Locate the cell with the specified text and output its [X, Y] center coordinate. 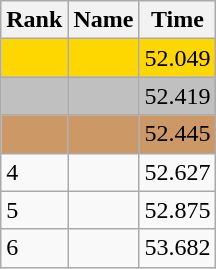
52.627 [178, 172]
52.419 [178, 96]
Rank [34, 20]
Name [104, 20]
52.875 [178, 210]
53.682 [178, 248]
52.049 [178, 58]
5 [34, 210]
Time [178, 20]
6 [34, 248]
4 [34, 172]
52.445 [178, 134]
